Search for the cell housing the specified text and yield its (X, Y) center coordinate. 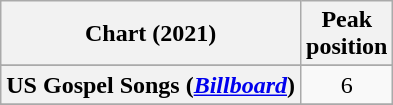
Chart (2021) (151, 34)
US Gospel Songs (Billboard) (151, 85)
Peakposition (347, 34)
6 (347, 85)
